Search for the cell housing the specified text and yield its (X, Y) center coordinate. 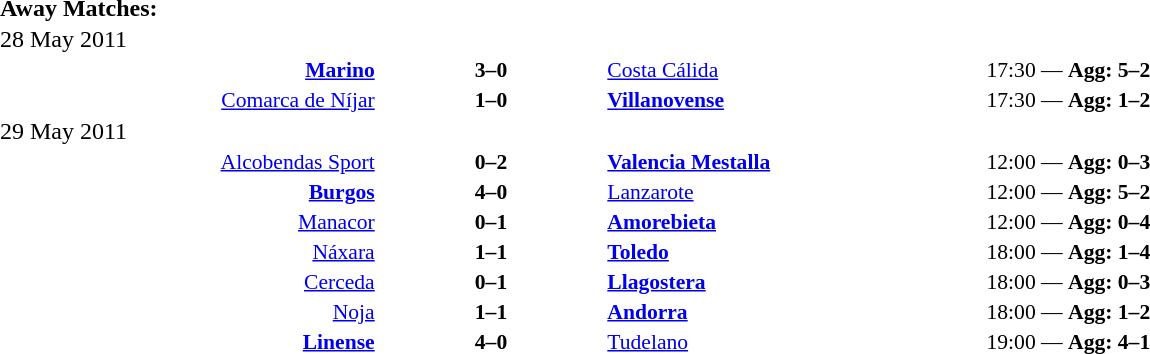
Costa Cálida (795, 70)
Villanovense (795, 100)
1–0 (492, 100)
Amorebieta (795, 222)
Lanzarote (795, 192)
3–0 (492, 70)
Valencia Mestalla (795, 162)
Andorra (795, 312)
4–0 (492, 192)
Llagostera (795, 282)
0–2 (492, 162)
Toledo (795, 252)
